Extract the (x, y) coordinate from the center of the cell holding the provided text.  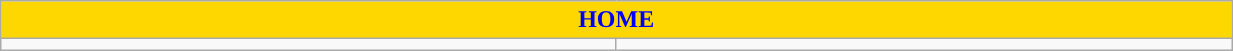
HOME (616, 20)
